Detect which cell encompasses the target text, then output its [x, y] center coordinate. 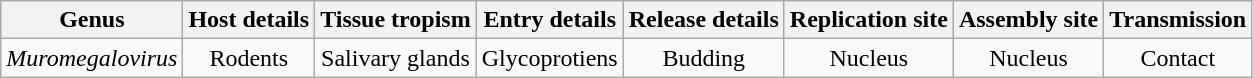
Contact [1178, 58]
Host details [249, 20]
Tissue tropism [396, 20]
Glycoprotiens [550, 58]
Transmission [1178, 20]
Assembly site [1028, 20]
Genus [92, 20]
Replication site [868, 20]
Entry details [550, 20]
Salivary glands [396, 58]
Release details [704, 20]
Rodents [249, 58]
Muromegalovirus [92, 58]
Budding [704, 58]
